Identify which cell holds the provided text, then report its [x, y] central coordinate. 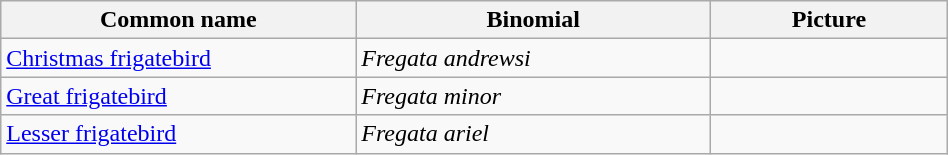
Lesser frigatebird [178, 134]
Fregata andrewsi [534, 58]
Common name [178, 20]
Fregata ariel [534, 134]
Picture [830, 20]
Great frigatebird [178, 96]
Fregata minor [534, 96]
Binomial [534, 20]
Christmas frigatebird [178, 58]
